Search for the cell housing the specified text and yield its [X, Y] center coordinate. 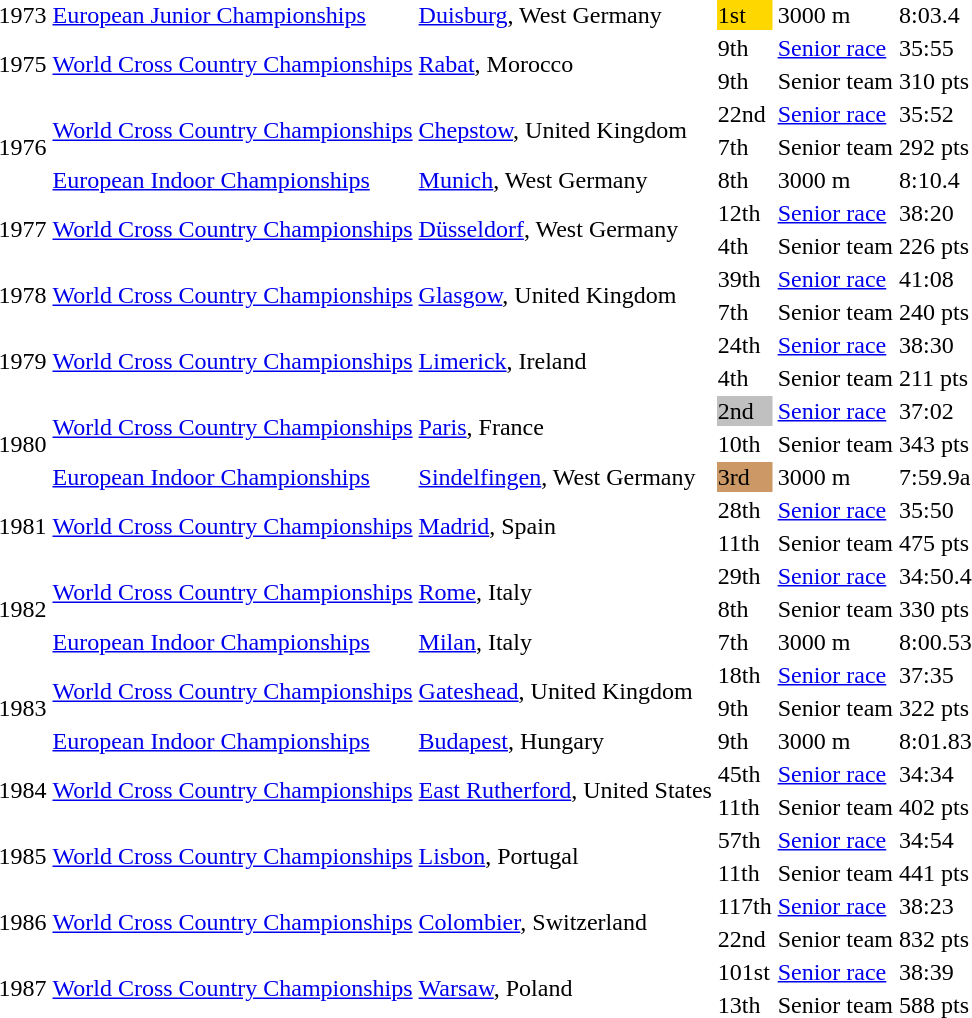
45th [744, 774]
Colombier, Switzerland [565, 922]
Sindelfingen, West Germany [565, 477]
1st [744, 15]
Milan, Italy [565, 642]
29th [744, 576]
57th [744, 840]
European Junior Championships [232, 15]
24th [744, 345]
18th [744, 675]
Glasgow, United Kingdom [565, 296]
Budapest, Hungary [565, 741]
Rabat, Morocco [565, 64]
Gateshead, United Kingdom [565, 692]
Düsseldorf, West Germany [565, 230]
Chepstow, United Kingdom [565, 130]
East Rutherford, United States [565, 790]
Rome, Italy [565, 592]
3rd [744, 477]
Madrid, Spain [565, 526]
Duisburg, West Germany [565, 15]
28th [744, 510]
10th [744, 444]
Limerick, Ireland [565, 362]
117th [744, 906]
Lisbon, Portugal [565, 856]
2nd [744, 411]
101st [744, 972]
Paris, France [565, 428]
39th [744, 279]
Munich, West Germany [565, 180]
12th [744, 213]
